Search for the cell housing the specified text and yield its [x, y] center coordinate. 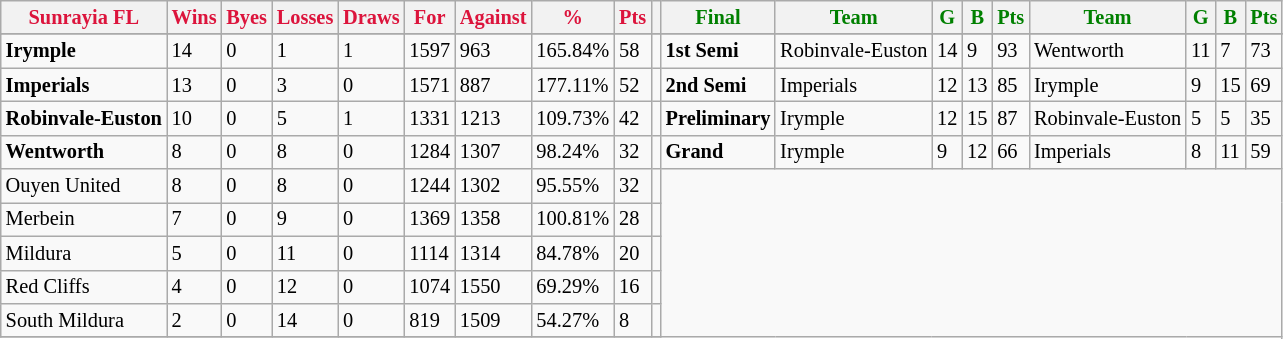
20 [632, 253]
South Mildura [84, 320]
177.11% [572, 85]
Red Cliffs [84, 287]
1571 [429, 85]
85 [1010, 85]
59 [1264, 152]
10 [194, 118]
1244 [429, 186]
4 [194, 287]
165.84% [572, 51]
109.73% [572, 118]
Sunrayia FL [84, 17]
42 [632, 118]
58 [632, 51]
Preliminary [718, 118]
84.78% [572, 253]
1114 [429, 253]
16 [632, 287]
1302 [494, 186]
1509 [494, 320]
73 [1264, 51]
98.24% [572, 152]
69 [1264, 85]
Draws [371, 17]
1550 [494, 287]
52 [632, 85]
Byes [246, 17]
963 [494, 51]
35 [1264, 118]
1074 [429, 287]
87 [1010, 118]
69.29% [572, 287]
819 [429, 320]
1st Semi [718, 51]
Losses [305, 17]
1213 [494, 118]
93 [1010, 51]
1358 [494, 219]
1284 [429, 152]
% [572, 17]
1314 [494, 253]
Ouyen United [84, 186]
3 [305, 85]
Against [494, 17]
1369 [429, 219]
28 [632, 219]
1597 [429, 51]
100.81% [572, 219]
For [429, 17]
Mildura [84, 253]
Wins [194, 17]
2 [194, 320]
95.55% [572, 186]
54.27% [572, 320]
1331 [429, 118]
Merbein [84, 219]
Grand [718, 152]
887 [494, 85]
2nd Semi [718, 85]
Final [718, 17]
66 [1010, 152]
1307 [494, 152]
